Return the [X, Y] coordinate for the center point of the cell that contains the specified text.  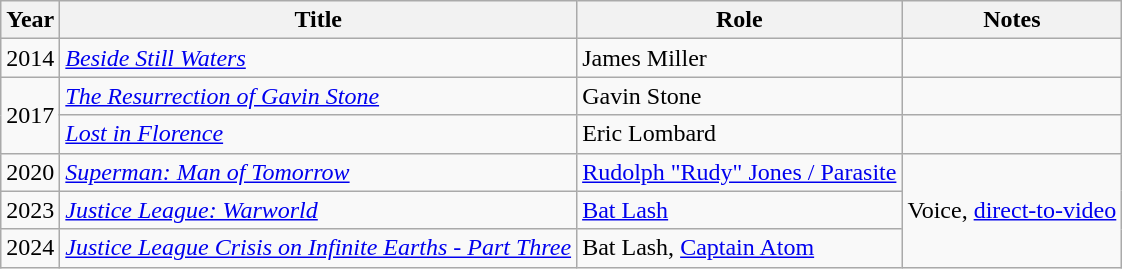
Bat Lash, Captain Atom [740, 248]
Bat Lash [740, 210]
2024 [30, 248]
Justice League Crisis on Infinite Earths - Part Three [318, 248]
Gavin Stone [740, 96]
2014 [30, 58]
Role [740, 20]
Justice League: Warworld [318, 210]
Year [30, 20]
Voice, direct-to-video [1012, 210]
Beside Still Waters [318, 58]
2023 [30, 210]
Lost in Florence [318, 134]
Rudolph "Rudy" Jones / Parasite [740, 172]
2017 [30, 115]
The Resurrection of Gavin Stone [318, 96]
Eric Lombard [740, 134]
Superman: Man of Tomorrow [318, 172]
James Miller [740, 58]
Title [318, 20]
Notes [1012, 20]
2020 [30, 172]
